Output the (X, Y) coordinate of the center of the cell containing the given text.  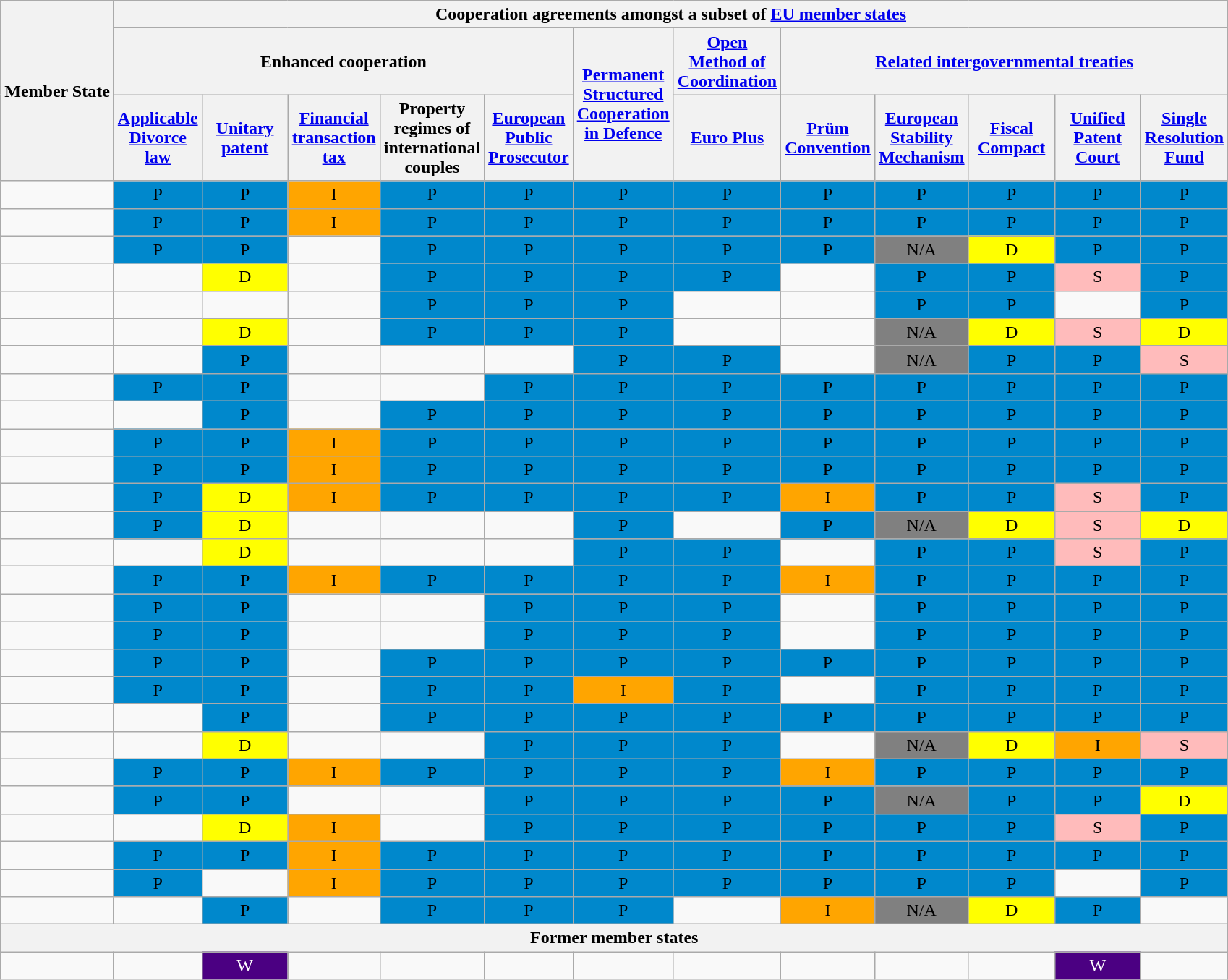
Unified Patent Court (1098, 137)
Euro Plus (727, 137)
European Public Prosecutor (529, 137)
Applicable Divorce law (158, 137)
European Stability Mechanism (921, 137)
Permanent Structured Cooperation in Defence (623, 104)
Financial transaction tax (334, 137)
Prüm Convention (828, 137)
Unitary patent (244, 137)
Related intergovernmental treaties (1005, 61)
Single Resolution Fund (1184, 137)
Enhanced cooperation (343, 61)
Former member states (615, 938)
Open Method of Coordination (727, 61)
Member State (58, 91)
Cooperation agreements amongst a subset of EU member states (670, 14)
Property regimes of international couples (432, 137)
Fiscal Compact (1011, 137)
